Detect which cell encompasses the target text, then output its (X, Y) center coordinate. 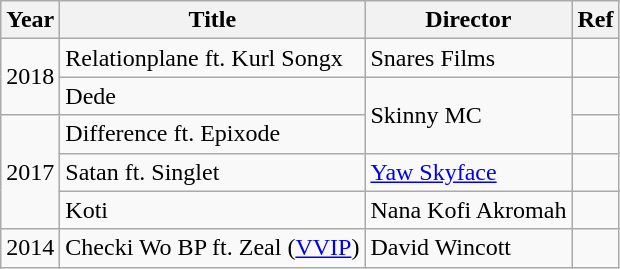
Nana Kofi Akromah (468, 210)
Skinny MC (468, 115)
2017 (30, 172)
Yaw Skyface (468, 172)
David Wincott (468, 248)
Year (30, 20)
2014 (30, 248)
Title (212, 20)
Satan ft. Singlet (212, 172)
Difference ft. Epixode (212, 134)
2018 (30, 77)
Dede (212, 96)
Checki Wo BP ft. Zeal (VVIP) (212, 248)
Snares Films (468, 58)
Koti (212, 210)
Relationplane ft. Kurl Songx (212, 58)
Director (468, 20)
Ref (596, 20)
